For the text-containing cell, return its midpoint in (X, Y) coordinate format. 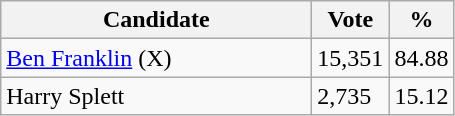
Harry Splett (156, 96)
% (422, 20)
2,735 (350, 96)
Candidate (156, 20)
Ben Franklin (X) (156, 58)
15,351 (350, 58)
84.88 (422, 58)
15.12 (422, 96)
Vote (350, 20)
